Capture the cell that displays the provided text and extract its [x, y] central coordinate. 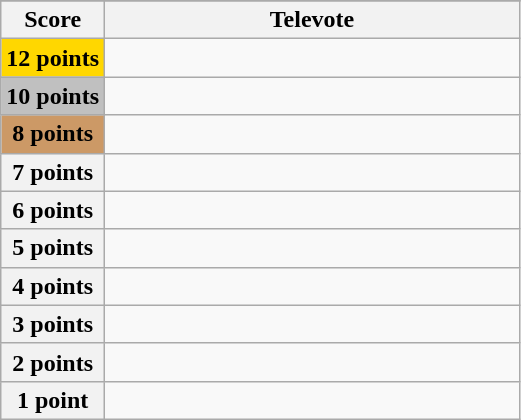
3 points [53, 324]
7 points [53, 172]
Score [53, 20]
6 points [53, 210]
1 point [53, 400]
Televote [312, 20]
5 points [53, 248]
12 points [53, 58]
2 points [53, 362]
8 points [53, 134]
4 points [53, 286]
10 points [53, 96]
